Identify which cell holds the provided text, then report its [X, Y] central coordinate. 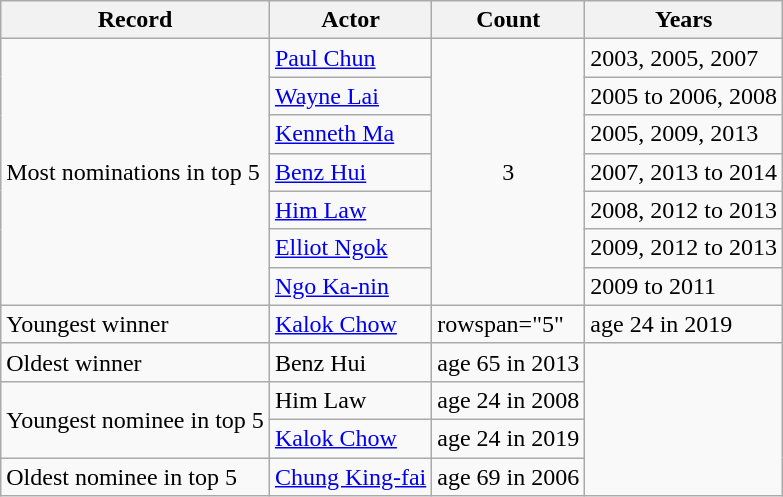
Youngest nominee in top 5 [136, 419]
Record [136, 20]
Chung King-fai [350, 477]
Oldest nominee in top 5 [136, 477]
Actor [350, 20]
age 69 in 2006 [508, 477]
Kenneth Ma [350, 134]
2007, 2013 to 2014 [684, 172]
rowspan="5" [508, 324]
2005 to 2006, 2008 [684, 96]
Youngest winner [136, 324]
Ngo Ka-nin [350, 286]
2009 to 2011 [684, 286]
Elliot Ngok [350, 248]
2009, 2012 to 2013 [684, 248]
Most nominations in top 5 [136, 172]
Oldest winner [136, 362]
2008, 2012 to 2013 [684, 210]
Paul Chun [350, 58]
2003, 2005, 2007 [684, 58]
Count [508, 20]
3 [508, 172]
age 24 in 2008 [508, 400]
2005, 2009, 2013 [684, 134]
Wayne Lai [350, 96]
Years [684, 20]
age 65 in 2013 [508, 362]
